Determine the [X, Y] coordinate at the center of the cell enclosing the given text.  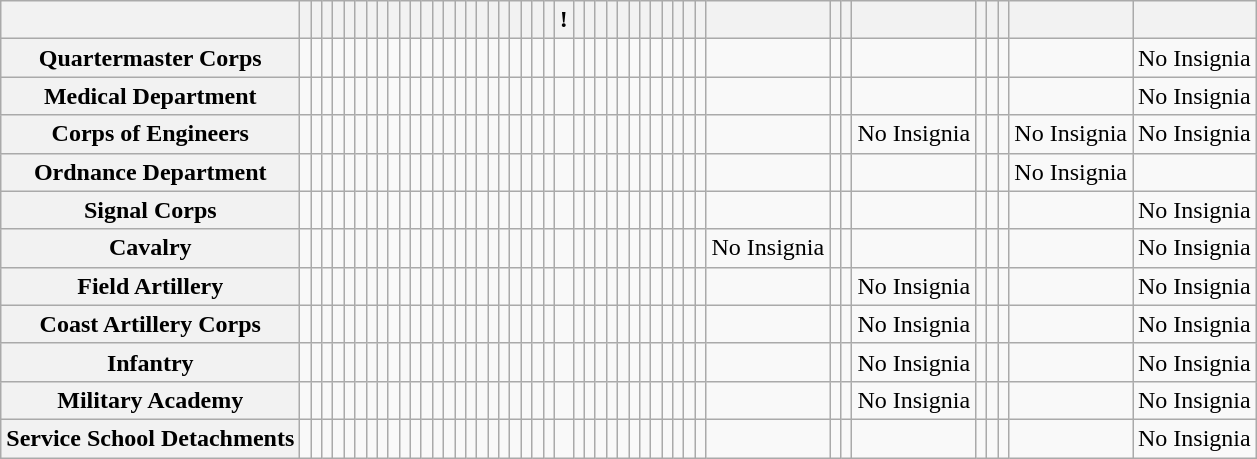
Cavalry [150, 248]
! [564, 20]
Coast Artillery Corps [150, 324]
Signal Corps [150, 210]
Corps of Engineers [150, 134]
Military Academy [150, 400]
Field Artillery [150, 286]
Medical Department [150, 96]
Infantry [150, 362]
Quartermaster Corps [150, 58]
Ordnance Department [150, 172]
Service School Detachments [150, 438]
